Capture the cell that displays the provided text and extract its (x, y) central coordinate. 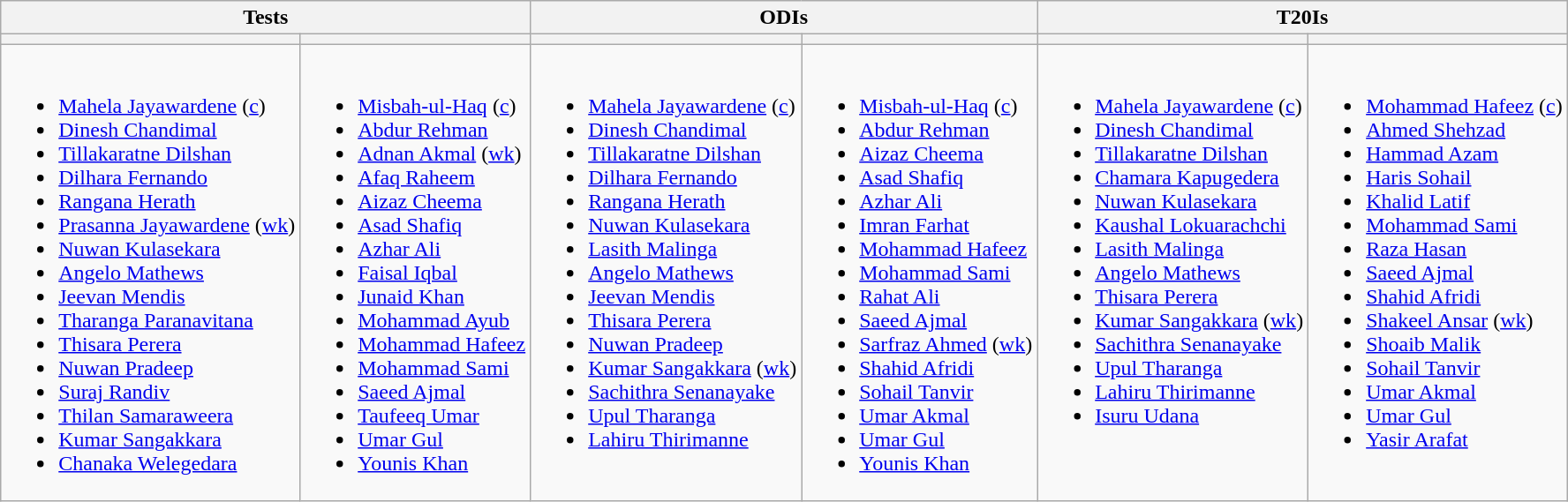
Tests (266, 18)
ODIs (784, 18)
T20Is (1303, 18)
